Identify which cell holds the provided text, then report its (X, Y) central coordinate. 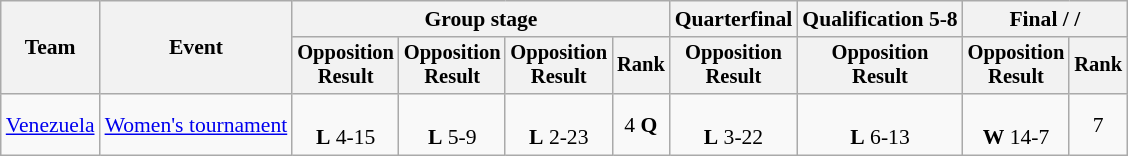
L 5-9 (452, 124)
L 6-13 (880, 124)
Venezuela (50, 124)
Women's tournament (196, 124)
L 2-23 (558, 124)
Qualification 5-8 (880, 19)
L 4-15 (346, 124)
Final / / (1045, 19)
Team (50, 48)
4 Q (641, 124)
Group stage (480, 19)
L 3-22 (734, 124)
Event (196, 48)
7 (1098, 124)
Quarterfinal (734, 19)
W 14-7 (1016, 124)
